Search for the cell housing the specified text and yield its [X, Y] center coordinate. 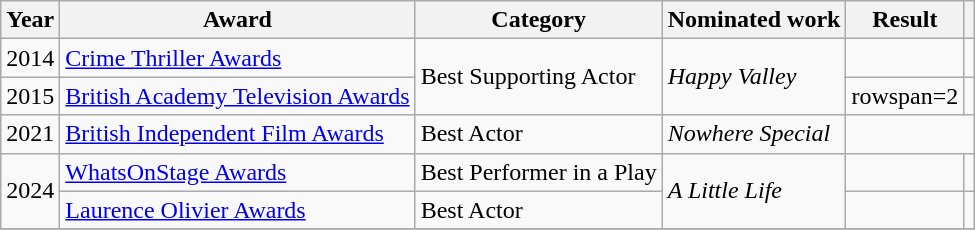
WhatsOnStage Awards [238, 172]
Nominated work [754, 20]
Result [905, 20]
Category [538, 20]
Award [238, 20]
Year [30, 20]
British Independent Film Awards [238, 134]
Happy Valley [754, 77]
Best Performer in a Play [538, 172]
2024 [30, 191]
A Little Life [754, 191]
rowspan=2 [905, 96]
2014 [30, 58]
Crime Thriller Awards [238, 58]
Nowhere Special [754, 134]
Laurence Olivier Awards [238, 210]
2015 [30, 96]
Best Supporting Actor [538, 77]
2021 [30, 134]
British Academy Television Awards [238, 96]
